Detect which cell encompasses the target text, then output its (X, Y) center coordinate. 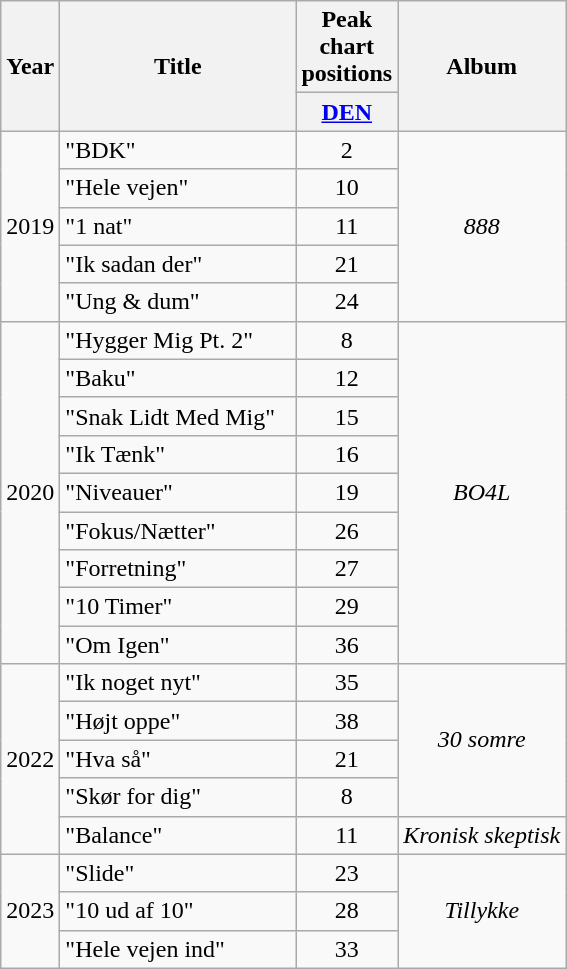
"Skør for dig" (178, 797)
36 (347, 645)
888 (482, 226)
15 (347, 416)
26 (347, 531)
DEN (347, 112)
"10 Timer" (178, 607)
24 (347, 302)
19 (347, 492)
"Hva så" (178, 759)
"Ik noget nyt" (178, 683)
2023 (30, 911)
"Snak Lidt Med Mig" (178, 416)
"Baku" (178, 378)
"Hele vejen ind" (178, 949)
"Højt oppe" (178, 721)
"Fokus/Nætter" (178, 531)
"Hele vejen" (178, 188)
2020 (30, 492)
2022 (30, 759)
"Niveauer" (178, 492)
Peak chart positions (347, 47)
30 somre (482, 740)
"Ung & dum" (178, 302)
"Hygger Mig Pt. 2" (178, 340)
"Forretning" (178, 569)
Year (30, 66)
23 (347, 873)
Title (178, 66)
Album (482, 66)
29 (347, 607)
27 (347, 569)
38 (347, 721)
28 (347, 911)
2 (347, 150)
"Balance" (178, 835)
Kronisk skeptisk (482, 835)
"10 ud af 10" (178, 911)
"Ik sadan der" (178, 264)
Tillykke (482, 911)
33 (347, 949)
16 (347, 454)
BO4L (482, 492)
"Om Igen" (178, 645)
"Ik Tænk" (178, 454)
"BDK" (178, 150)
35 (347, 683)
"Slide" (178, 873)
"1 nat" (178, 226)
10 (347, 188)
2019 (30, 226)
12 (347, 378)
